Output the (x, y) coordinate of the center of the cell containing the given text.  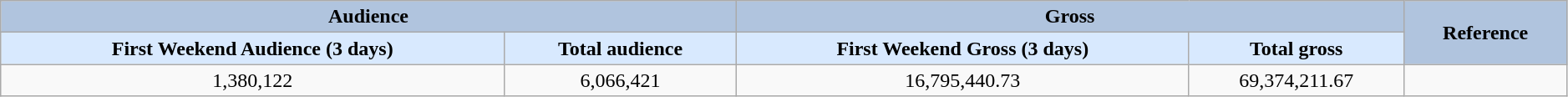
6,066,421 (621, 80)
69,374,211.67 (1297, 80)
Reference (1485, 33)
1,380,122 (252, 80)
Total audience (621, 48)
Gross (1069, 17)
16,795,440.73 (962, 80)
First Weekend Audience (3 days) (252, 48)
Audience (368, 17)
Total gross (1297, 48)
First Weekend Gross (3 days) (962, 48)
